Output the (x, y) coordinate of the center of the cell containing the given text.  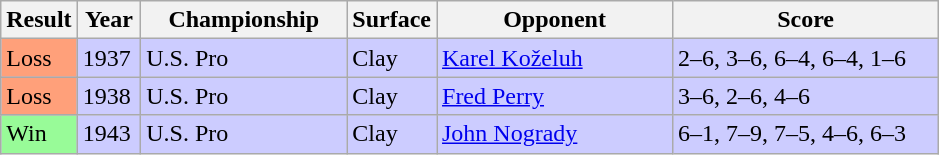
Karel Koželuh (554, 58)
Year (109, 20)
1943 (109, 134)
Win (39, 134)
3–6, 2–6, 4–6 (806, 96)
1937 (109, 58)
Championship (244, 20)
2–6, 3–6, 6–4, 6–4, 1–6 (806, 58)
1938 (109, 96)
John Nogrady (554, 134)
Fred Perry (554, 96)
Opponent (554, 20)
Result (39, 20)
6–1, 7–9, 7–5, 4–6, 6–3 (806, 134)
Score (806, 20)
Surface (392, 20)
